Output the (x, y) coordinate of the center of the cell containing the given text.  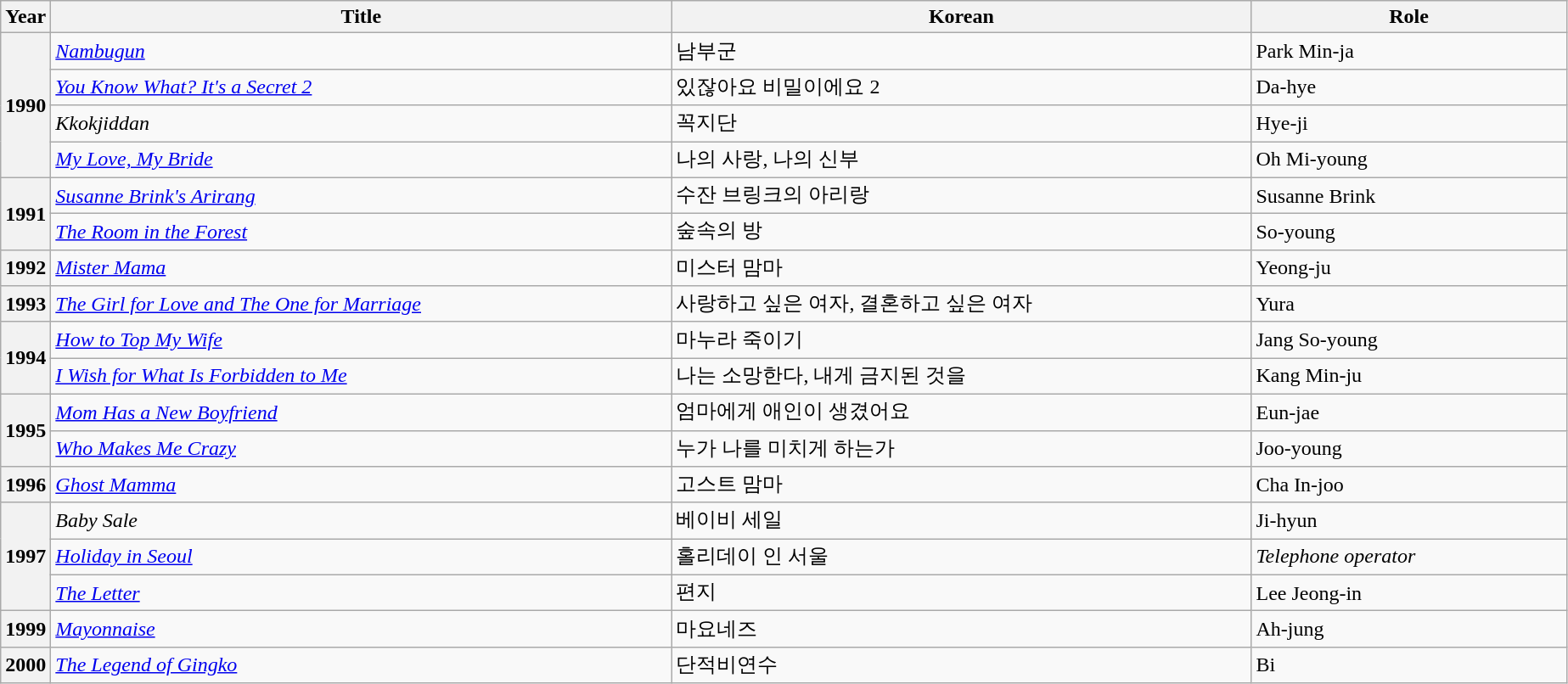
미스터 맘마 (961, 268)
엄마에게 애인이 생겼어요 (961, 412)
Oh Mi-young (1409, 160)
Ah-jung (1409, 630)
Mayonnaise (362, 630)
How to Top My Wife (362, 339)
Cha In-joo (1409, 485)
편지 (961, 592)
So-young (1409, 233)
1999 (25, 630)
숲속의 방 (961, 233)
Ghost Mamma (362, 485)
The Room in the Forest (362, 233)
Nambugun (362, 51)
Mom Has a New Boyfriend (362, 412)
The Girl for Love and The One for Marriage (362, 304)
나는 소망한다, 내게 금지된 것을 (961, 377)
The Legend of Gingko (362, 665)
Eun-jae (1409, 412)
Role (1409, 17)
2000 (25, 665)
있잖아요 비밀이에요 2 (961, 87)
수잔 브링크의 아리랑 (961, 195)
Ji-hyun (1409, 521)
Holiday in Seoul (362, 557)
Jang So-young (1409, 339)
베이비 세일 (961, 521)
You Know What? It's a Secret 2 (362, 87)
Yeong-ju (1409, 268)
1990 (25, 105)
1997 (25, 557)
홀리데이 인 서울 (961, 557)
Mister Mama (362, 268)
Park Min-ja (1409, 51)
꼭지단 (961, 124)
남부군 (961, 51)
1991 (25, 214)
Who Makes Me Crazy (362, 448)
Kang Min-ju (1409, 377)
Susanne Brink (1409, 195)
누가 나를 미치게 하는가 (961, 448)
Lee Jeong-in (1409, 592)
마누라 죽이기 (961, 339)
단적비연수 (961, 665)
마요네즈 (961, 630)
I Wish for What Is Forbidden to Me (362, 377)
Joo-young (1409, 448)
Telephone operator (1409, 557)
Korean (961, 17)
Yura (1409, 304)
Kkokjiddan (362, 124)
나의 사랑, 나의 신부 (961, 160)
1995 (25, 429)
Hye-ji (1409, 124)
1996 (25, 485)
Susanne Brink's Arirang (362, 195)
Title (362, 17)
1994 (25, 358)
사랑하고 싶은 여자, 결혼하고 싶은 여자 (961, 304)
Bi (1409, 665)
Da-hye (1409, 87)
Baby Sale (362, 521)
My Love, My Bride (362, 160)
The Letter (362, 592)
고스트 맘마 (961, 485)
1993 (25, 304)
Year (25, 17)
1992 (25, 268)
